Identify which cell holds the provided text, then report its (x, y) central coordinate. 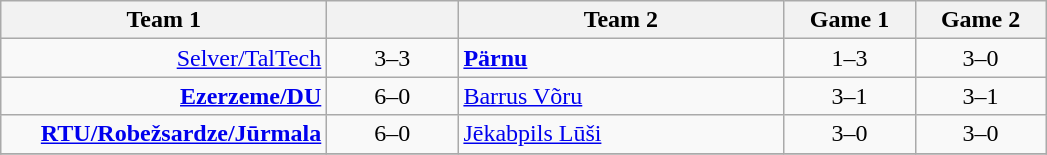
Team 1 (164, 20)
Ezerzeme/DU (164, 96)
Jēkabpils Lūši (621, 134)
1–3 (850, 58)
RTU/Robežsardze/Jūrmala (164, 134)
Game 2 (980, 20)
Game 1 (850, 20)
Barrus Võru (621, 96)
3–3 (392, 58)
Team 2 (621, 20)
Pärnu (621, 58)
Selver/TalTech (164, 58)
